Determine the (x, y) coordinate at the center of the cell enclosing the given text.  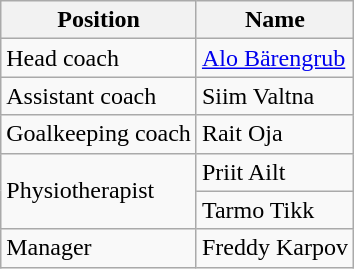
Rait Oja (274, 134)
Physiotherapist (99, 191)
Siim Valtna (274, 96)
Assistant coach (99, 96)
Position (99, 20)
Priit Ailt (274, 172)
Head coach (99, 58)
Manager (99, 248)
Freddy Karpov (274, 248)
Tarmo Tikk (274, 210)
Goalkeeping coach (99, 134)
Name (274, 20)
Alo Bärengrub (274, 58)
